Identify which cell holds the provided text, then report its (X, Y) central coordinate. 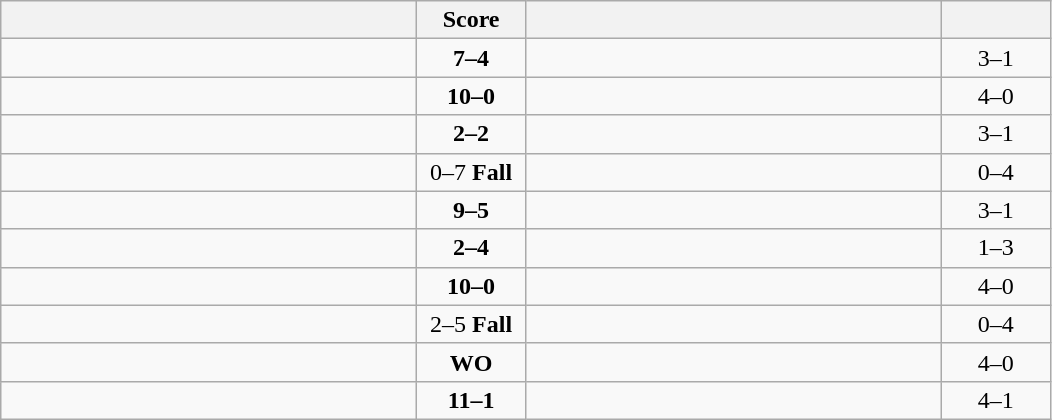
4–1 (996, 400)
0–7 Fall (472, 172)
WO (472, 362)
2–4 (472, 248)
9–5 (472, 210)
11–1 (472, 400)
2–2 (472, 134)
Score (472, 20)
1–3 (996, 248)
7–4 (472, 58)
2–5 Fall (472, 324)
